Find where the given text appears and provide that cell's center as (X, Y) coordinate. 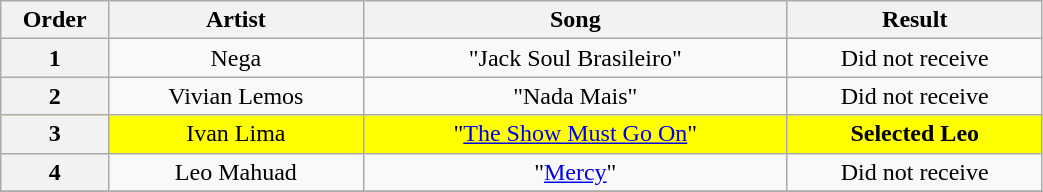
Song (575, 20)
Selected Leo (914, 134)
4 (55, 172)
3 (55, 134)
"Mercy" (575, 172)
Leo Mahuad (236, 172)
"Jack Soul Brasileiro" (575, 58)
Ivan Lima (236, 134)
2 (55, 96)
Order (55, 20)
Artist (236, 20)
Nega (236, 58)
Vivian Lemos (236, 96)
"Nada Mais" (575, 96)
Result (914, 20)
"The Show Must Go On" (575, 134)
1 (55, 58)
